Pinpoint the cell where the given text exists, returning its [X, Y] midpoint coordinate. 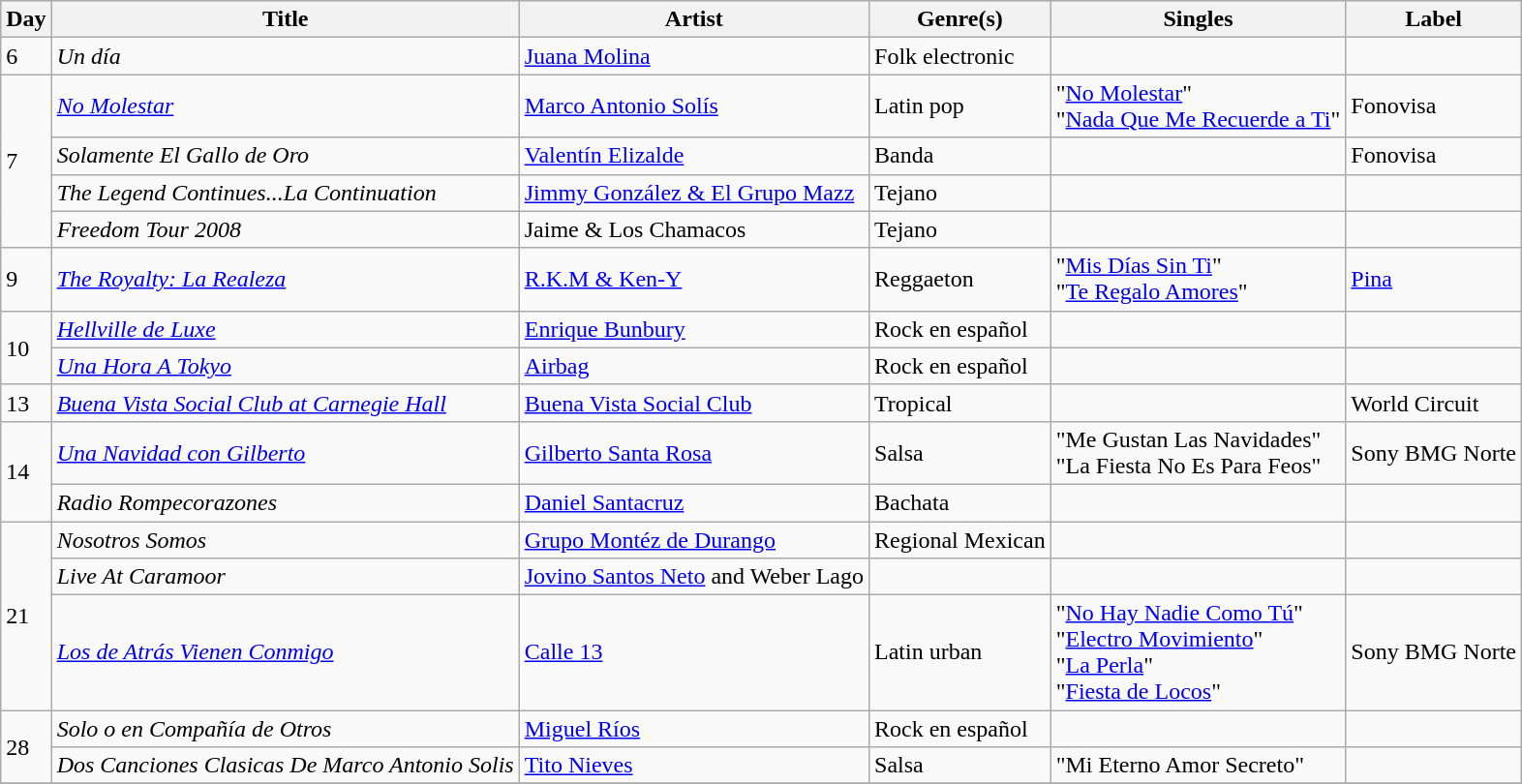
"Mi Eterno Amor Secreto" [1199, 766]
28 [26, 747]
Folk electronic [960, 56]
Singles [1199, 19]
No Molestar [285, 106]
Live At Caramoor [285, 577]
13 [26, 403]
Jovino Santos Neto and Weber Lago [693, 577]
Artist [693, 19]
Buena Vista Social Club at Carnegie Hall [285, 403]
Calle 13 [693, 652]
Dos Canciones Clasicas De Marco Antonio Solis [285, 766]
Airbag [693, 366]
Gilberto Santa Rosa [693, 453]
Pina [1434, 279]
Reggaeton [960, 279]
Los de Atrás Vienen Conmigo [285, 652]
14 [26, 470]
Un día [285, 56]
Solo o en Compañía de Otros [285, 729]
21 [26, 616]
Marco Antonio Solís [693, 106]
Radio Rompecorazones [285, 502]
Genre(s) [960, 19]
Title [285, 19]
Banda [960, 156]
Juana Molina [693, 56]
Nosotros Somos [285, 539]
Freedom Tour 2008 [285, 229]
7 [26, 161]
Una Navidad con Gilberto [285, 453]
Enrique Bunbury [693, 329]
Solamente El Gallo de Oro [285, 156]
Label [1434, 19]
R.K.M & Ken-Y [693, 279]
The Legend Continues...La Continuation [285, 193]
9 [26, 279]
Buena Vista Social Club [693, 403]
Tropical [960, 403]
Tito Nieves [693, 766]
World Circuit [1434, 403]
6 [26, 56]
Jimmy González & El Grupo Mazz [693, 193]
Day [26, 19]
Latin urban [960, 652]
"Mis Días Sin Ti""Te Regalo Amores" [1199, 279]
Miguel Ríos [693, 729]
"No Hay Nadie Como Tú""Electro Movimiento""La Perla""Fiesta de Locos" [1199, 652]
"No Molestar""Nada Que Me Recuerde a Ti" [1199, 106]
Daniel Santacruz [693, 502]
"Me Gustan Las Navidades""La Fiesta No Es Para Feos" [1199, 453]
Una Hora A Tokyo [285, 366]
Bachata [960, 502]
Valentín Elizalde [693, 156]
Grupo Montéz de Durango [693, 539]
Latin pop [960, 106]
The Royalty: La Realeza [285, 279]
Jaime & Los Chamacos [693, 229]
Regional Mexican [960, 539]
10 [26, 347]
Hellville de Luxe [285, 329]
